Pinpoint the cell where the given text exists, returning its (X, Y) midpoint coordinate. 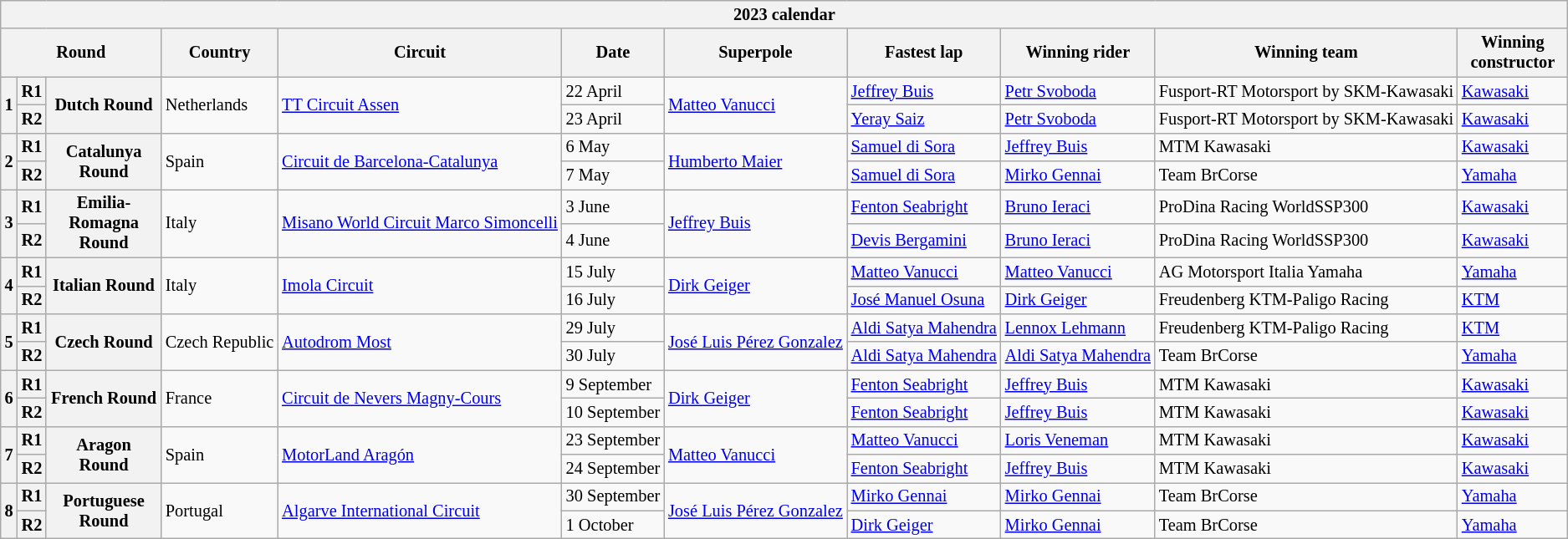
16 July (613, 300)
23 April (613, 119)
Autodrom Most (420, 341)
Winning team (1306, 53)
Devis Bergamini (924, 241)
5 (9, 341)
France (219, 398)
French Round (104, 398)
8 (9, 510)
24 September (613, 469)
Czech Republic (219, 341)
Portuguese Round (104, 510)
Yeray Saiz (924, 119)
3 June (613, 206)
Catalunya Round (104, 160)
7 May (613, 175)
2 (9, 160)
Portugal (219, 510)
Date (613, 53)
TT Circuit Assen (420, 105)
6 May (613, 147)
Misano World Circuit Marco Simoncelli (420, 223)
Circuit de Nevers Magny-Cours (420, 398)
Winning constructor (1513, 53)
José Manuel Osuna (924, 300)
Italian Round (104, 286)
Circuit de Barcelona-Catalunya (420, 160)
30 September (613, 496)
Loris Veneman (1078, 440)
22 April (613, 91)
Aragon Round (104, 455)
Netherlands (219, 105)
23 September (613, 440)
Country (219, 53)
Czech Round (104, 341)
9 September (613, 384)
6 (9, 398)
Algarve International Circuit (420, 510)
Humberto Maier (756, 160)
Dutch Round (104, 105)
1 (9, 105)
30 July (613, 356)
4 (9, 286)
7 (9, 455)
Circuit (420, 53)
Fastest lap (924, 53)
15 July (613, 272)
Emilia-Romagna Round (104, 223)
Superpole (756, 53)
Winning rider (1078, 53)
AG Motorsport Italia Yamaha (1306, 272)
3 (9, 223)
10 September (613, 412)
4 June (613, 241)
Imola Circuit (420, 286)
Lennox Lehmann (1078, 328)
29 July (613, 328)
1 October (613, 525)
Round (81, 53)
MotorLand Aragón (420, 455)
2023 calendar (784, 14)
